Scan for the cell matching the given text and deliver its (x, y) coordinate at center. 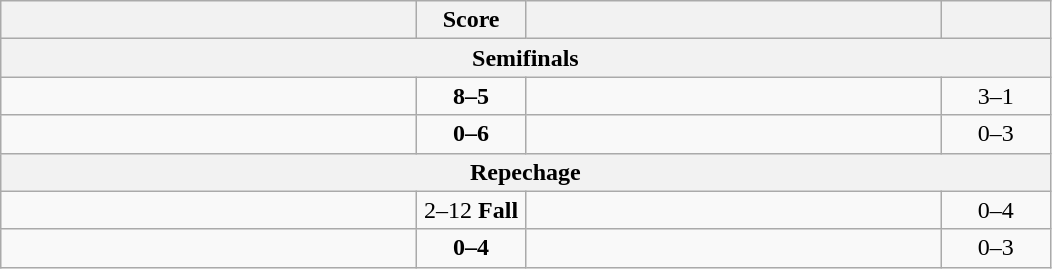
0–6 (472, 134)
Repechage (526, 172)
2–12 Fall (472, 210)
8–5 (472, 96)
Score (472, 20)
3–1 (996, 96)
Semifinals (526, 58)
